Scan for the cell matching the given text and deliver its (x, y) coordinate at center. 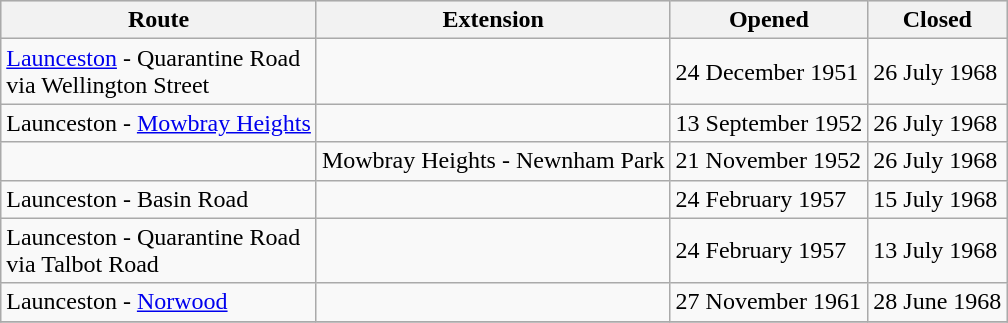
Mowbray Heights - Newnham Park (493, 161)
21 November 1952 (769, 161)
28 June 1968 (938, 302)
Closed (938, 20)
Route (159, 20)
Launceston - Norwood (159, 302)
13 September 1952 (769, 123)
27 November 1961 (769, 302)
Extension (493, 20)
Launceston - Quarantine Roadvia Talbot Road (159, 250)
24 December 1951 (769, 72)
Opened (769, 20)
13 July 1968 (938, 250)
Launceston - Basin Road (159, 199)
Launceston - Mowbray Heights (159, 123)
Launceston - Quarantine Roadvia Wellington Street (159, 72)
15 July 1968 (938, 199)
